From the cell containing the given text, extract its center point as [X, Y] coordinate. 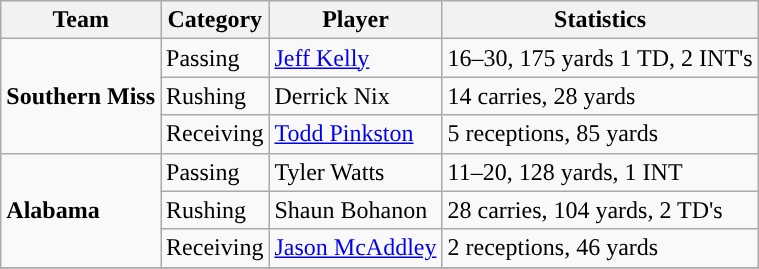
Shaun Bohanon [356, 210]
28 carries, 104 yards, 2 TD's [600, 210]
Southern Miss [81, 96]
Jeff Kelly [356, 58]
Todd Pinkston [356, 134]
Player [356, 20]
Derrick Nix [356, 96]
16–30, 175 yards 1 TD, 2 INT's [600, 58]
Statistics [600, 20]
Category [215, 20]
14 carries, 28 yards [600, 96]
Team [81, 20]
2 receptions, 46 yards [600, 248]
5 receptions, 85 yards [600, 134]
Alabama [81, 210]
Tyler Watts [356, 172]
Jason McAddley [356, 248]
11–20, 128 yards, 1 INT [600, 172]
